Pinpoint the cell where the given text exists, returning its (x, y) midpoint coordinate. 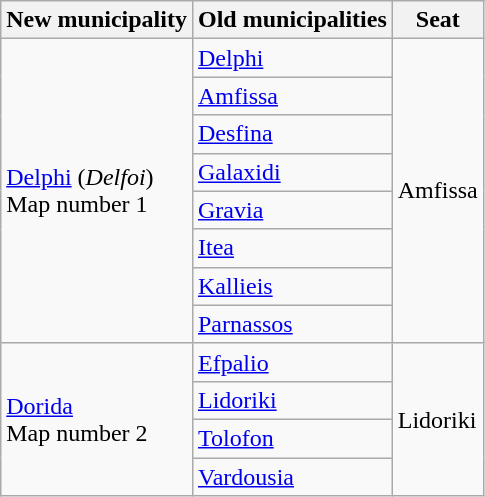
Gravia (292, 210)
Old municipalities (292, 20)
DoridaMap number 2 (97, 419)
New municipality (97, 20)
Vardousia (292, 477)
Seat (438, 20)
Desfina (292, 134)
Galaxidi (292, 172)
Parnassos (292, 324)
Delphi (292, 58)
Tolofon (292, 438)
Itea (292, 248)
Kallieis (292, 286)
Delphi (Delfoi)Map number 1 (97, 191)
Efpalio (292, 362)
